Return (X, Y) of the center of cell containing provided text 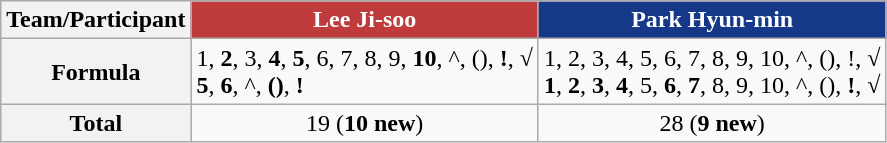
1, 2, 3, 4, 5, 6, 7, 8, 9, 10, ^, (), !, √1, 2, 3, 4, 5, 6, 7, 8, 9, 10, ^, (), !, √ (712, 72)
28 (9 new) (712, 123)
Formula (96, 72)
Team/Participant (96, 20)
Total (96, 123)
1, 2, 3, 4, 5, 6, 7, 8, 9, 10, ^, (), !, √5, 6, ^, (), ! (364, 72)
Lee Ji-soo (364, 20)
Park Hyun-min (712, 20)
19 (10 new) (364, 123)
